Provide the (X, Y) coordinate of the cell's center where the given text is located.  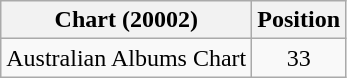
Position (299, 20)
Chart (20002) (126, 20)
33 (299, 58)
Australian Albums Chart (126, 58)
